Output the (x, y) coordinate of the center of the cell containing the given text.  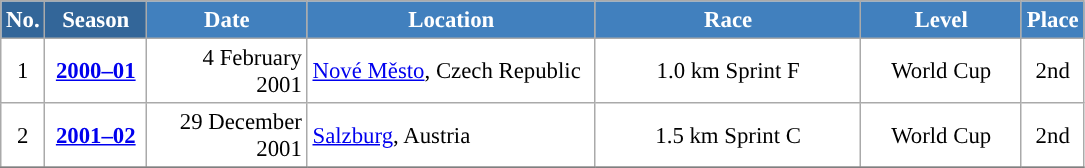
Level (942, 20)
Nové Město, Czech Republic (451, 72)
2 (23, 136)
No. (23, 20)
Date (228, 20)
2000–01 (96, 72)
2001–02 (96, 136)
4 February 2001 (228, 72)
Location (451, 20)
1.5 km Sprint C (728, 136)
1 (23, 72)
Season (96, 20)
Salzburg, Austria (451, 136)
Place (1052, 20)
Race (728, 20)
29 December 2001 (228, 136)
1.0 km Sprint F (728, 72)
